Extract the (x, y) coordinate from the center of the cell holding the provided text.  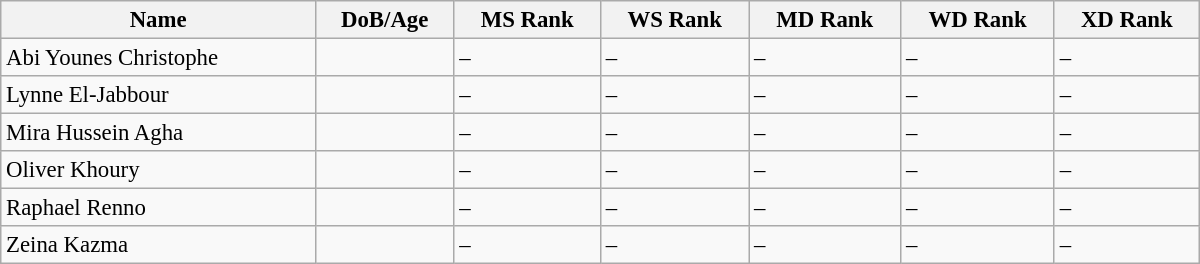
MD Rank (825, 20)
Zeina Kazma (158, 245)
WS Rank (674, 20)
Oliver Khoury (158, 170)
XD Rank (1126, 20)
MS Rank (528, 20)
Name (158, 20)
Abi Younes Christophe (158, 58)
Lynne El-Jabbour (158, 95)
Mira Hussein Agha (158, 133)
DoB/Age (384, 20)
WD Rank (978, 20)
Raphael Renno (158, 208)
